Locate the cell with the specified text and output its (X, Y) center coordinate. 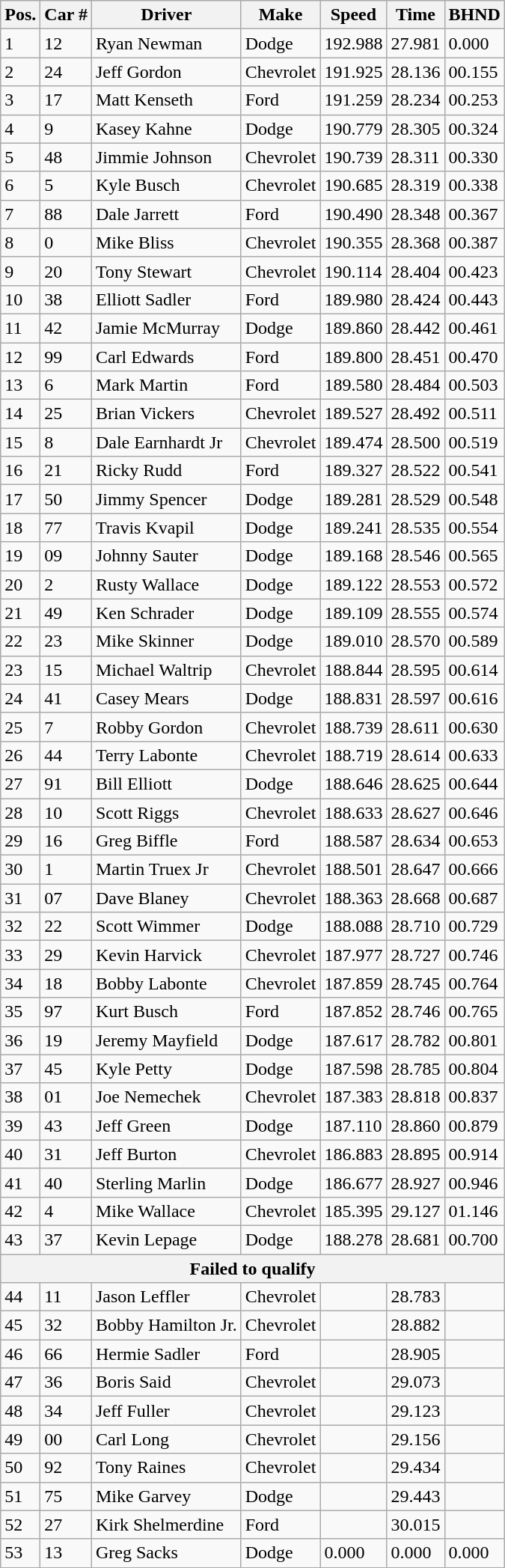
Mike Wallace (166, 1211)
Dale Jarrett (166, 214)
29.073 (416, 1382)
Hermie Sadler (166, 1354)
99 (66, 357)
Matt Kenseth (166, 100)
Jeff Green (166, 1126)
00.387 (474, 242)
39 (21, 1126)
190.779 (353, 129)
Speed (353, 15)
00.653 (474, 841)
47 (21, 1382)
53 (21, 1553)
00.914 (474, 1154)
Boris Said (166, 1382)
01.146 (474, 1211)
27.981 (416, 43)
00.801 (474, 1040)
Driver (166, 15)
190.739 (353, 157)
28.404 (416, 271)
188.739 (353, 727)
187.859 (353, 983)
28.546 (416, 556)
Kyle Petty (166, 1069)
00.503 (474, 385)
28.368 (416, 242)
00.616 (474, 698)
00.614 (474, 670)
Bobby Hamilton Jr. (166, 1326)
28.782 (416, 1040)
Robby Gordon (166, 727)
29.434 (416, 1468)
28.783 (416, 1297)
Kirk Shelmerdine (166, 1525)
28.785 (416, 1069)
Elliott Sadler (166, 299)
188.719 (353, 755)
Jeremy Mayfield (166, 1040)
Brian Vickers (166, 414)
00.338 (474, 186)
189.474 (353, 442)
29.443 (416, 1496)
187.598 (353, 1069)
190.114 (353, 271)
28.529 (416, 499)
00.367 (474, 214)
Mike Skinner (166, 641)
28.927 (416, 1183)
Greg Biffle (166, 841)
07 (66, 898)
190.685 (353, 186)
00.946 (474, 1183)
Ricky Rudd (166, 471)
Car # (66, 15)
Jimmy Spencer (166, 499)
28.647 (416, 870)
Time (416, 15)
28.442 (416, 328)
28.522 (416, 471)
00.519 (474, 442)
00.423 (474, 271)
77 (66, 528)
3 (21, 100)
191.259 (353, 100)
Jeff Burton (166, 1154)
91 (66, 784)
190.490 (353, 214)
Casey Mears (166, 698)
00.633 (474, 755)
00.764 (474, 983)
28.625 (416, 784)
28.305 (416, 129)
BHND (474, 15)
28.319 (416, 186)
189.980 (353, 299)
28.451 (416, 357)
Kurt Busch (166, 1012)
00.541 (474, 471)
Jeff Fuller (166, 1411)
46 (21, 1354)
Johnny Sauter (166, 556)
Jeff Gordon (166, 72)
00.443 (474, 299)
Jimmie Johnson (166, 157)
Joe Nemechek (166, 1097)
01 (66, 1097)
00.461 (474, 328)
28.492 (416, 414)
00 (66, 1439)
Mike Bliss (166, 242)
188.844 (353, 670)
00.746 (474, 955)
28.555 (416, 613)
186.677 (353, 1183)
189.241 (353, 528)
00.804 (474, 1069)
190.355 (353, 242)
09 (66, 556)
188.633 (353, 812)
28.553 (416, 585)
28 (21, 812)
189.010 (353, 641)
28.905 (416, 1354)
188.646 (353, 784)
52 (21, 1525)
00.565 (474, 556)
00.700 (474, 1239)
28.348 (416, 214)
97 (66, 1012)
28.595 (416, 670)
28.860 (416, 1126)
00.330 (474, 157)
Mike Garvey (166, 1496)
28.597 (416, 698)
188.088 (353, 927)
187.110 (353, 1126)
Pos. (21, 15)
28.535 (416, 528)
Ryan Newman (166, 43)
28.634 (416, 841)
28.570 (416, 641)
Scott Wimmer (166, 927)
28.424 (416, 299)
00.572 (474, 585)
192.988 (353, 43)
Jason Leffler (166, 1297)
Tony Raines (166, 1468)
75 (66, 1496)
Failed to qualify (253, 1269)
30.015 (416, 1525)
00.644 (474, 784)
66 (66, 1354)
29.123 (416, 1411)
28.818 (416, 1097)
Make (281, 15)
28.234 (416, 100)
Terry Labonte (166, 755)
189.281 (353, 499)
00.687 (474, 898)
Greg Sacks (166, 1553)
28.627 (416, 812)
28.727 (416, 955)
28.484 (416, 385)
Carl Long (166, 1439)
189.168 (353, 556)
00.470 (474, 357)
28.746 (416, 1012)
29.127 (416, 1211)
28.681 (416, 1239)
92 (66, 1468)
Tony Stewart (166, 271)
Scott Riggs (166, 812)
Dave Blaney (166, 898)
00.666 (474, 870)
00.253 (474, 100)
187.852 (353, 1012)
187.383 (353, 1097)
189.580 (353, 385)
28.882 (416, 1326)
00.589 (474, 641)
0 (66, 242)
28.500 (416, 442)
28.745 (416, 983)
Dale Earnhardt Jr (166, 442)
28.668 (416, 898)
Rusty Wallace (166, 585)
00.630 (474, 727)
Martin Truex Jr (166, 870)
Ken Schrader (166, 613)
28.614 (416, 755)
51 (21, 1496)
00.765 (474, 1012)
Bill Elliott (166, 784)
Michael Waltrip (166, 670)
188.831 (353, 698)
28.710 (416, 927)
187.617 (353, 1040)
189.527 (353, 414)
29.156 (416, 1439)
189.800 (353, 357)
185.395 (353, 1211)
00.554 (474, 528)
28.136 (416, 72)
28.895 (416, 1154)
88 (66, 214)
35 (21, 1012)
189.122 (353, 585)
00.548 (474, 499)
187.977 (353, 955)
28.311 (416, 157)
00.511 (474, 414)
14 (21, 414)
Bobby Labonte (166, 983)
30 (21, 870)
28.611 (416, 727)
26 (21, 755)
Carl Edwards (166, 357)
189.860 (353, 328)
00.879 (474, 1126)
33 (21, 955)
Sterling Marlin (166, 1183)
Jamie McMurray (166, 328)
Mark Martin (166, 385)
189.327 (353, 471)
00.155 (474, 72)
188.363 (353, 898)
Kevin Harvick (166, 955)
Kasey Kahne (166, 129)
Travis Kvapil (166, 528)
188.501 (353, 870)
00.574 (474, 613)
00.646 (474, 812)
188.278 (353, 1239)
Kevin Lepage (166, 1239)
00.729 (474, 927)
00.324 (474, 129)
191.925 (353, 72)
00.837 (474, 1097)
188.587 (353, 841)
189.109 (353, 613)
186.883 (353, 1154)
Kyle Busch (166, 186)
